Pinpoint the cell where the given text exists, returning its [X, Y] midpoint coordinate. 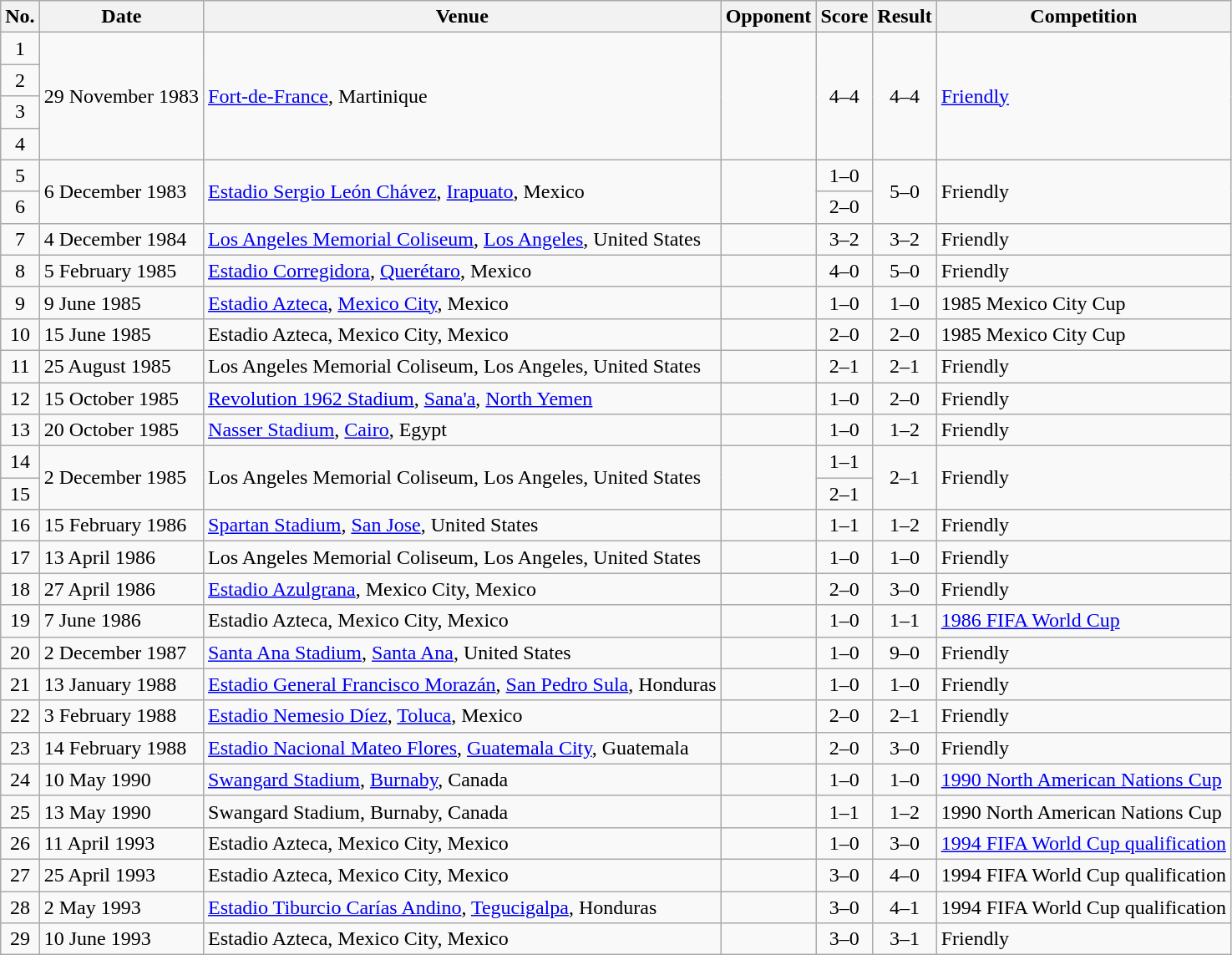
14 February 1988 [121, 748]
Date [121, 17]
Estadio Corregidora, Querétaro, Mexico [463, 271]
13 January 1988 [121, 684]
2 December 1987 [121, 653]
3 [20, 112]
6 December 1983 [121, 191]
29 November 1983 [121, 96]
22 [20, 716]
Revolution 1962 Stadium, Sana'a, North Yemen [463, 399]
20 [20, 653]
13 [20, 430]
28 [20, 907]
7 [20, 239]
Result [905, 17]
29 [20, 939]
25 August 1985 [121, 366]
27 April 1986 [121, 589]
Estadio Nemesio Díez, Toluca, Mexico [463, 716]
Opponent [768, 17]
15 October 1985 [121, 399]
16 [20, 526]
Estadio Nacional Mateo Flores, Guatemala City, Guatemala [463, 748]
9 [20, 302]
10 [20, 334]
1 [20, 48]
3–1 [905, 939]
Venue [463, 17]
13 May 1990 [121, 811]
1986 FIFA World Cup [1083, 621]
2 [20, 80]
18 [20, 589]
19 [20, 621]
2 May 1993 [121, 907]
Competition [1083, 17]
25 April 1993 [121, 875]
25 [20, 811]
Spartan Stadium, San Jose, United States [463, 526]
4 December 1984 [121, 239]
Estadio Azulgrana, Mexico City, Mexico [463, 589]
15 June 1985 [121, 334]
7 June 1986 [121, 621]
11 April 1993 [121, 843]
Estadio Tiburcio Carías Andino, Tegucigalpa, Honduras [463, 907]
No. [20, 17]
Estadio Sergio León Chávez, Irapuato, Mexico [463, 191]
27 [20, 875]
9–0 [905, 653]
14 [20, 462]
10 May 1990 [121, 780]
5 February 1985 [121, 271]
15 [20, 494]
26 [20, 843]
Nasser Stadium, Cairo, Egypt [463, 430]
4 [20, 144]
10 June 1993 [121, 939]
Score [844, 17]
9 June 1985 [121, 302]
Estadio General Francisco Morazán, San Pedro Sula, Honduras [463, 684]
13 April 1986 [121, 557]
5 [20, 175]
20 October 1985 [121, 430]
6 [20, 207]
24 [20, 780]
3 February 1988 [121, 716]
12 [20, 399]
21 [20, 684]
15 February 1986 [121, 526]
11 [20, 366]
Fort-de-France, Martinique [463, 96]
2 December 1985 [121, 478]
17 [20, 557]
4–1 [905, 907]
8 [20, 271]
23 [20, 748]
Santa Ana Stadium, Santa Ana, United States [463, 653]
